Find where the given text appears and provide that cell's center as (x, y) coordinate. 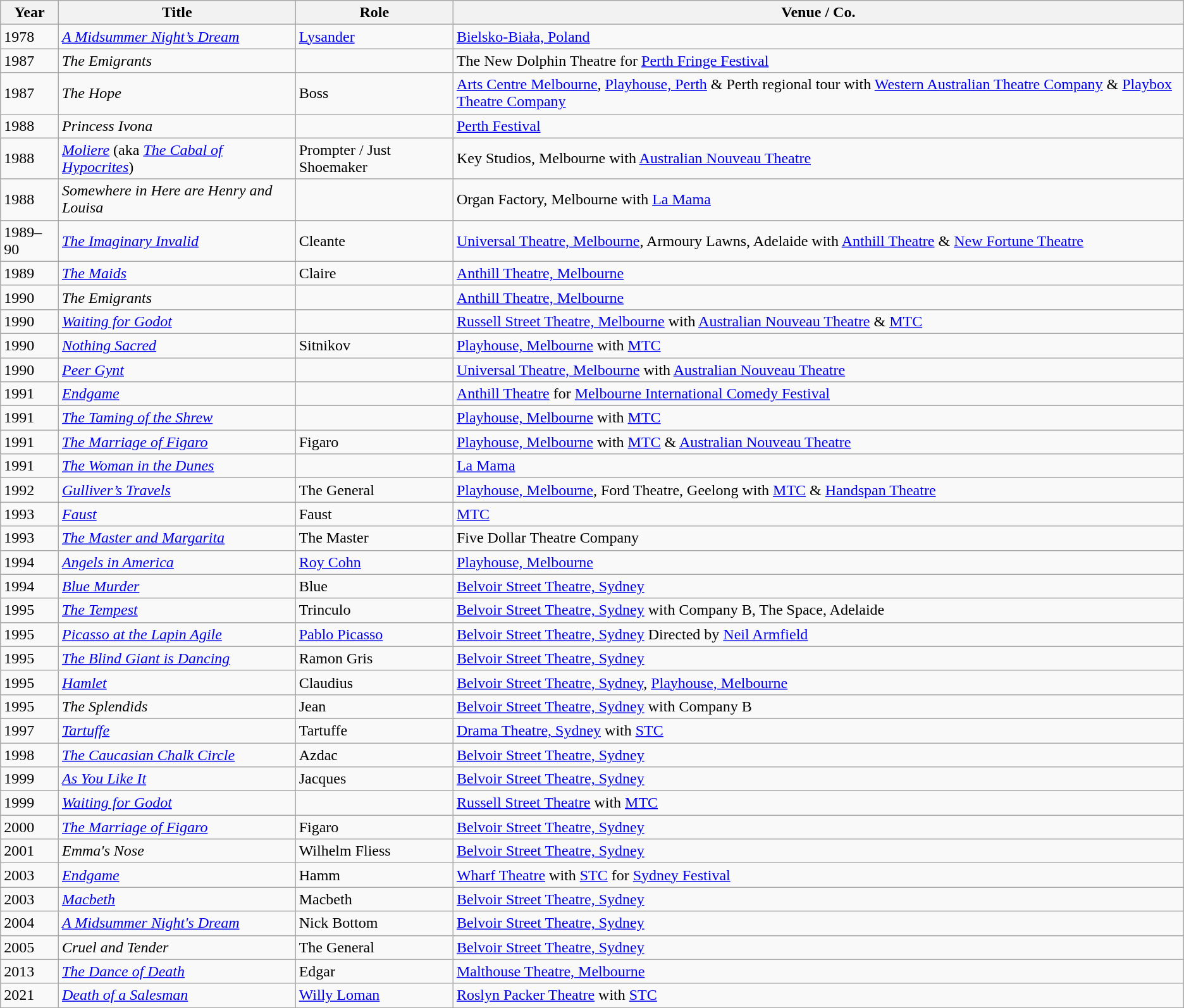
Playhouse, Melbourne with MTC & Australian Nouveau Theatre (818, 442)
Wharf Theatre with STC for Sydney Festival (818, 875)
Wilhelm Fliess (374, 851)
A Midsummer Night’s Dream (177, 37)
The Master (374, 538)
The Blind Giant is Dancing (177, 658)
Peer Gynt (177, 370)
La Mama (818, 466)
Hamlet (177, 682)
2013 (30, 971)
Hamm (374, 875)
Playhouse, Melbourne, Ford Theatre, Geelong with MTC & Handspan Theatre (818, 490)
MTC (818, 514)
As You Like It (177, 779)
Bielsko-Biała, Poland (818, 37)
The New Dolphin Theatre for Perth Fringe Festival (818, 61)
Claudius (374, 682)
1997 (30, 730)
Roslyn Packer Theatre with STC (818, 995)
Belvoir Street Theatre, Sydney with Company B (818, 706)
Trinculo (374, 610)
Boss (374, 94)
The Caucasian Chalk Circle (177, 754)
Sitnikov (374, 345)
Belvoir Street Theatre, Sydney Directed by Neil Armfield (818, 634)
Picasso at the Lapin Agile (177, 634)
Nothing Sacred (177, 345)
Universal Theatre, Melbourne, Armoury Lawns, Adelaide with Anthill Theatre & New Fortune Theatre (818, 240)
Edgar (374, 971)
Venue / Co. (818, 13)
1992 (30, 490)
Russell Street Theatre with MTC (818, 803)
2001 (30, 851)
The Tempest (177, 610)
Death of a Salesman (177, 995)
Prompter / Just Shoemaker (374, 158)
Role (374, 13)
2000 (30, 827)
Lysander (374, 37)
1989 (30, 273)
Russell Street Theatre, Melbourne with Australian Nouveau Theatre & MTC (818, 321)
Belvoir Street Theatre, Sydney, Playhouse, Melbourne (818, 682)
The Hope (177, 94)
2004 (30, 923)
Malthouse Theatre, Melbourne (818, 971)
The Imaginary Invalid (177, 240)
The Master and Margarita (177, 538)
Anthill Theatre for Melbourne International Comedy Festival (818, 394)
Nick Bottom (374, 923)
1998 (30, 754)
Cruel and Tender (177, 947)
Gulliver’s Travels (177, 490)
Blue Murder (177, 586)
Princess Ivona (177, 126)
The Dance of Death (177, 971)
Playhouse, Melbourne (818, 562)
Organ Factory, Melbourne with La Mama (818, 200)
1989–90 (30, 240)
Ramon Gris (374, 658)
Key Studios, Melbourne with Australian Nouveau Theatre (818, 158)
Angels in America (177, 562)
Moliere (aka The Cabal of Hypocrites) (177, 158)
A Midsummer Night's Dream (177, 923)
Emma's Nose (177, 851)
Jacques (374, 779)
2005 (30, 947)
2021 (30, 995)
The Maids (177, 273)
Belvoir Street Theatre, Sydney with Company B, The Space, Adelaide (818, 610)
Azdac (374, 754)
Cleante (374, 240)
The Splendids (177, 706)
Blue (374, 586)
Jean (374, 706)
Willy Loman (374, 995)
Universal Theatre, Melbourne with Australian Nouveau Theatre (818, 370)
Pablo Picasso (374, 634)
Somewhere in Here are Henry and Louisa (177, 200)
Arts Centre Melbourne, Playhouse, Perth & Perth regional tour with Western Australian Theatre Company & Playbox Theatre Company (818, 94)
The Woman in the Dunes (177, 466)
1978 (30, 37)
Year (30, 13)
Roy Cohn (374, 562)
Claire (374, 273)
The Taming of the Shrew (177, 418)
Drama Theatre, Sydney with STC (818, 730)
Title (177, 13)
Five Dollar Theatre Company (818, 538)
Perth Festival (818, 126)
